Search for the cell housing the specified text and yield its (x, y) center coordinate. 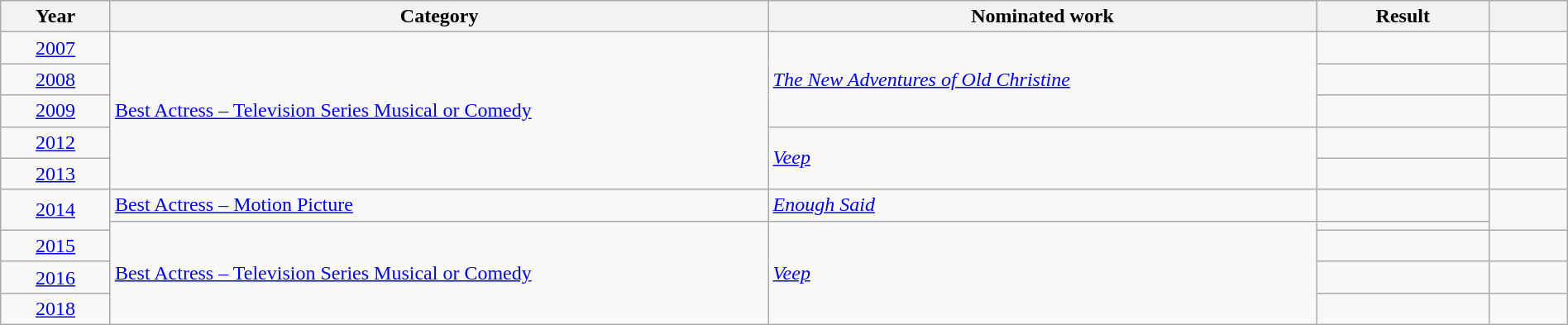
Year (56, 17)
2016 (56, 277)
2018 (56, 308)
2015 (56, 246)
The New Adventures of Old Christine (1042, 79)
Category (439, 17)
Enough Said (1042, 205)
Result (1403, 17)
Nominated work (1042, 17)
2008 (56, 79)
2012 (56, 142)
2007 (56, 48)
Best Actress – Motion Picture (439, 205)
2013 (56, 174)
2014 (56, 210)
2009 (56, 111)
